Provide the (X, Y) coordinate of the cell's center where the given text is located.  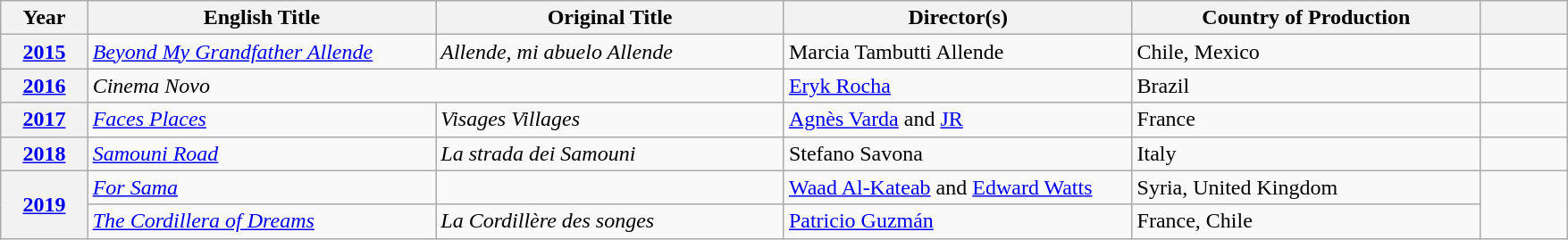
Waad Al-Kateab and Edward Watts (958, 187)
La Cordillère des songes (610, 221)
Italy (1306, 153)
Visages Villages (610, 120)
Cinema Novo (436, 86)
Stefano Savona (958, 153)
Samouni Road (262, 153)
Eryk Rocha (958, 86)
Chile, Mexico (1306, 52)
English Title (262, 18)
Country of Production (1306, 18)
2017 (45, 120)
Agnès Varda and JR (958, 120)
La strada dei Samouni (610, 153)
Director(s) (958, 18)
France (1306, 120)
Syria, United Kingdom (1306, 187)
Faces Places (262, 120)
For Sama (262, 187)
2019 (45, 204)
Beyond My Grandfather Allende (262, 52)
Brazil (1306, 86)
Allende, mi abuelo Allende (610, 52)
Year (45, 18)
Original Title (610, 18)
2016 (45, 86)
France, Chile (1306, 221)
Marcia Tambutti Allende (958, 52)
2018 (45, 153)
Patricio Guzmán (958, 221)
2015 (45, 52)
The Cordillera of Dreams (262, 221)
